Pinpoint the cell where the given text exists, returning its [x, y] midpoint coordinate. 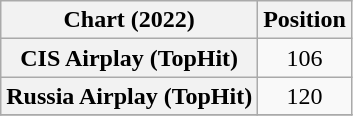
120 [305, 96]
Position [305, 20]
106 [305, 58]
Russia Airplay (TopHit) [130, 96]
CIS Airplay (TopHit) [130, 58]
Chart (2022) [130, 20]
